Capture the cell that displays the provided text and extract its [X, Y] central coordinate. 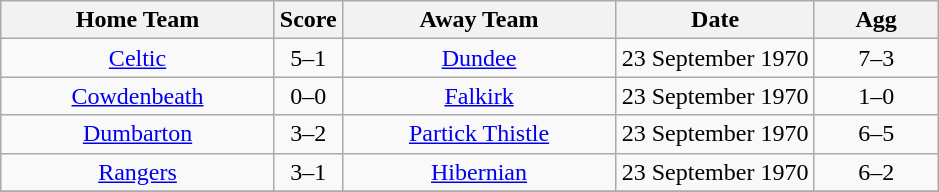
Agg [876, 20]
Cowdenbeath [138, 96]
3–2 [308, 134]
Rangers [138, 172]
Away Team [479, 20]
Dumbarton [138, 134]
Celtic [138, 58]
Home Team [138, 20]
1–0 [876, 96]
6–5 [876, 134]
7–3 [876, 58]
5–1 [308, 58]
6–2 [876, 172]
Falkirk [479, 96]
3–1 [308, 172]
Score [308, 20]
Dundee [479, 58]
Hibernian [479, 172]
Date [716, 20]
0–0 [308, 96]
Partick Thistle [479, 134]
